Pinpoint the cell where the given text exists, returning its [x, y] midpoint coordinate. 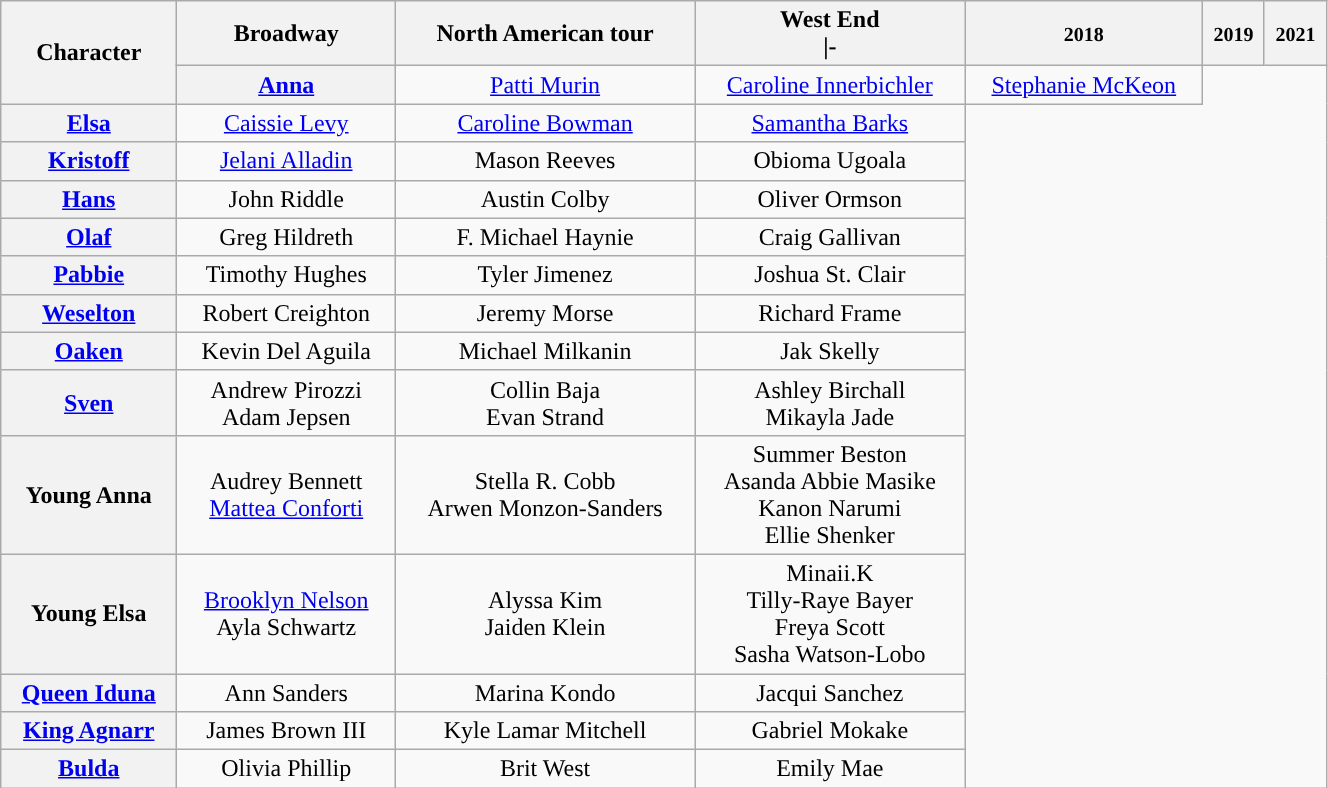
Caissie Levy [286, 123]
Greg Hildreth [286, 237]
Young Anna [89, 494]
Anna [286, 85]
Weselton [89, 313]
King Agnarr [89, 731]
Alyssa KimJaiden Klein [546, 614]
James Brown III [286, 731]
Tyler Jimenez [546, 275]
Pabbie [89, 275]
Obioma Ugoala [830, 161]
Olivia Phillip [286, 769]
Elsa [89, 123]
Queen Iduna [89, 693]
Kevin Del Aguila [286, 351]
Richard Frame [830, 313]
Audrey BennettMattea Conforti [286, 494]
Olaf [89, 237]
Samantha Barks [830, 123]
Brooklyn NelsonAyla Schwartz [286, 614]
Oaken [89, 351]
Timothy Hughes [286, 275]
Oliver Ormson [830, 199]
Bulda [89, 769]
Ashley BirchallMikayla Jade [830, 402]
West End|- [830, 34]
Young Elsa [89, 614]
Austin Colby [546, 199]
Character [89, 52]
North American tour [546, 34]
2018 [1084, 34]
Broadway [286, 34]
Caroline Bowman [546, 123]
2019 [1234, 34]
F. Michael Haynie [546, 237]
Stella R. Cobb Arwen Monzon-Sanders [546, 494]
Jeremy Morse [546, 313]
Gabriel Mokake [830, 731]
Ann Sanders [286, 693]
John Riddle [286, 199]
Hans [89, 199]
Michael Milkanin [546, 351]
Mason Reeves [546, 161]
Kristoff [89, 161]
Kyle Lamar Mitchell [546, 731]
Jacqui Sanchez [830, 693]
Patti Murin [546, 85]
Brit West [546, 769]
Craig Gallivan [830, 237]
Jelani Alladin [286, 161]
Robert Creighton [286, 313]
Minaii.KTilly-Raye BayerFreya ScottSasha Watson-Lobo [830, 614]
2021 [1295, 34]
Stephanie McKeon [1084, 85]
Caroline Innerbichler [830, 85]
Sven [89, 402]
Summer BestonAsanda Abbie MasikeKanon NarumiEllie Shenker [830, 494]
Collin BajaEvan Strand [546, 402]
Joshua St. Clair [830, 275]
Marina Kondo [546, 693]
Andrew Pirozzi Adam Jepsen [286, 402]
Emily Mae [830, 769]
Jak Skelly [830, 351]
